Output the [x, y] coordinate of the center of the cell containing the given text.  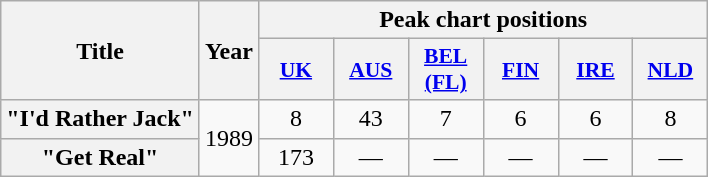
Year [228, 50]
173 [296, 157]
1989 [228, 138]
NLD [670, 70]
Title [100, 50]
FIN [520, 70]
IRE [596, 70]
UK [296, 70]
43 [370, 119]
7 [446, 119]
"Get Real" [100, 157]
Peak chart positions [482, 20]
AUS [370, 70]
"I'd Rather Jack" [100, 119]
BEL(FL) [446, 70]
